Find where the given text appears and provide that cell's center as [X, Y] coordinate. 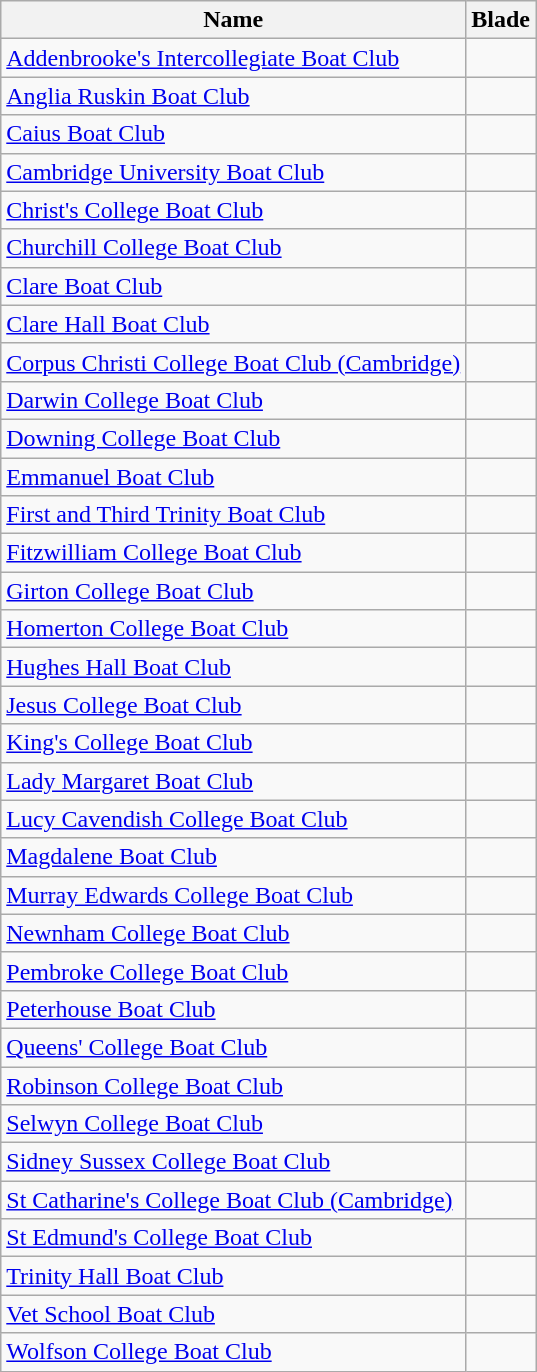
Jesus College Boat Club [234, 705]
St Catharine's College Boat Club (Cambridge) [234, 1200]
Addenbrooke's Intercollegiate Boat Club [234, 58]
Christ's College Boat Club [234, 210]
Cambridge University Boat Club [234, 172]
Homerton College Boat Club [234, 629]
Blade [501, 20]
Girton College Boat Club [234, 591]
Selwyn College Boat Club [234, 1124]
Hughes Hall Boat Club [234, 667]
Darwin College Boat Club [234, 400]
Clare Hall Boat Club [234, 324]
Trinity Hall Boat Club [234, 1276]
Robinson College Boat Club [234, 1085]
King's College Boat Club [234, 743]
Wolfson College Boat Club [234, 1352]
Name [234, 20]
Murray Edwards College Boat Club [234, 895]
Lucy Cavendish College Boat Club [234, 819]
Fitzwilliam College Boat Club [234, 553]
Anglia Ruskin Boat Club [234, 96]
Magdalene Boat Club [234, 857]
Corpus Christi College Boat Club (Cambridge) [234, 362]
Vet School Boat Club [234, 1314]
Clare Boat Club [234, 286]
St Edmund's College Boat Club [234, 1238]
Churchill College Boat Club [234, 248]
Sidney Sussex College Boat Club [234, 1162]
First and Third Trinity Boat Club [234, 515]
Emmanuel Boat Club [234, 477]
Downing College Boat Club [234, 438]
Caius Boat Club [234, 134]
Queens' College Boat Club [234, 1047]
Newnham College Boat Club [234, 933]
Pembroke College Boat Club [234, 971]
Lady Margaret Boat Club [234, 781]
Peterhouse Boat Club [234, 1009]
